For the text-containing cell, return its midpoint in [x, y] coordinate format. 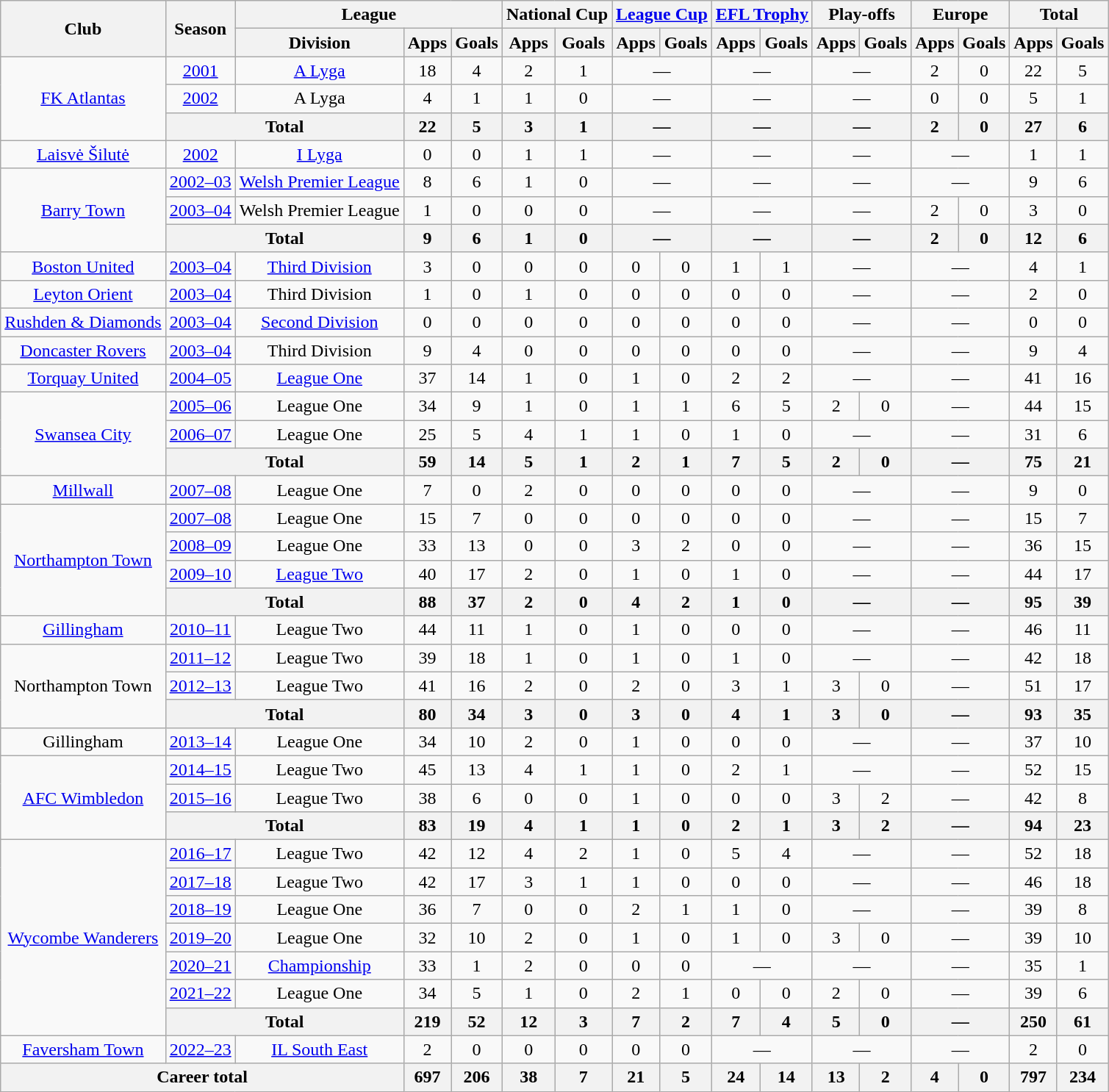
697 [427, 1077]
2011–12 [200, 658]
19 [477, 826]
80 [427, 714]
Second Division [319, 322]
Championship [319, 966]
31 [1033, 434]
2020–21 [200, 966]
2013–14 [200, 741]
National Cup [557, 15]
2012–13 [200, 686]
FK Atlantas [83, 98]
Millwall [83, 490]
2001 [200, 71]
Laisvė Šilutė [83, 154]
Leyton Orient [83, 294]
Division [319, 43]
2017–18 [200, 882]
Play-offs [861, 15]
2009–10 [200, 574]
Season [200, 29]
2014–15 [200, 769]
Doncaster Rovers [83, 351]
51 [1033, 686]
Faversham Town [83, 1049]
206 [477, 1077]
88 [427, 602]
2015–16 [200, 797]
40 [427, 574]
23 [1083, 826]
AFC Wimbledon [83, 797]
45 [427, 769]
2022–23 [200, 1049]
234 [1083, 1077]
Wycombe Wanderers [83, 938]
2005–06 [200, 406]
83 [427, 826]
Swansea City [83, 434]
Rushden & Diamonds [83, 322]
Europe [961, 15]
93 [1033, 714]
I Lyga [319, 154]
League [369, 15]
797 [1033, 1077]
250 [1033, 1021]
24 [736, 1077]
Barry Town [83, 210]
61 [1083, 1021]
94 [1033, 826]
2010–11 [200, 630]
Career total [203, 1077]
2008–09 [200, 546]
219 [427, 1021]
25 [427, 434]
32 [427, 938]
59 [427, 462]
EFL Trophy [761, 15]
2016–17 [200, 854]
2018–19 [200, 910]
75 [1033, 462]
Boston United [83, 266]
2002–03 [200, 182]
27 [1033, 126]
Torquay United [83, 378]
2004–05 [200, 378]
Club [83, 29]
2019–20 [200, 938]
League Cup [662, 15]
IL South East [319, 1049]
2006–07 [200, 434]
2021–22 [200, 994]
95 [1033, 602]
